Capture the cell that displays the provided text and extract its (x, y) central coordinate. 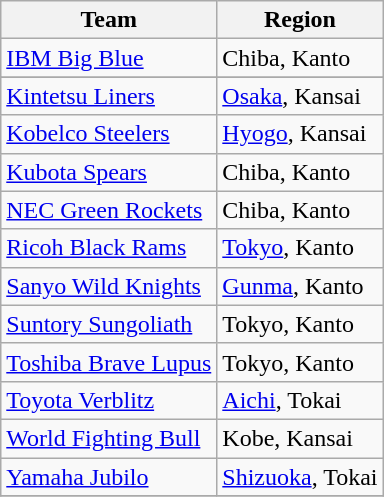
Osaka, Kansai (300, 96)
Kobe, Kansai (300, 438)
Ricoh Black Rams (109, 248)
Gunma, Kanto (300, 286)
Kobelco Steelers (109, 134)
Toshiba Brave Lupus (109, 362)
Region (300, 20)
Sanyo Wild Knights (109, 286)
NEC Green Rockets (109, 210)
Yamaha Jubilo (109, 477)
Team (109, 20)
Suntory Sungoliath (109, 324)
World Fighting Bull (109, 438)
Aichi, Tokai (300, 400)
Kubota Spears (109, 172)
Hyogo, Kansai (300, 134)
Toyota Verblitz (109, 400)
IBM Big Blue (109, 58)
Shizuoka, Tokai (300, 477)
Kintetsu Liners (109, 96)
